Return [x, y] of the center of cell containing provided text 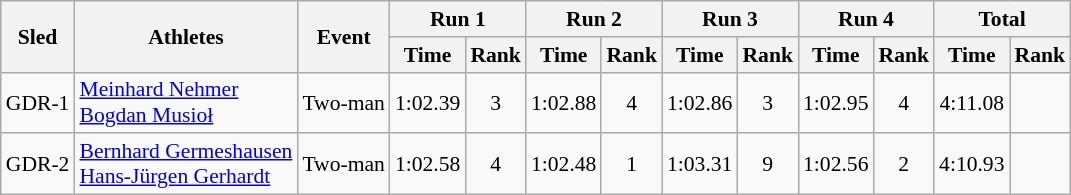
Sled [38, 36]
Total [1002, 19]
1:02.48 [564, 164]
Athletes [186, 36]
4:11.08 [972, 102]
Meinhard NehmerBogdan Musioł [186, 102]
GDR-2 [38, 164]
1:02.58 [428, 164]
1:02.39 [428, 102]
9 [768, 164]
Event [344, 36]
Run 3 [730, 19]
Run 2 [594, 19]
1:02.88 [564, 102]
GDR-1 [38, 102]
1:02.86 [700, 102]
1:02.95 [836, 102]
Run 1 [458, 19]
4:10.93 [972, 164]
1:03.31 [700, 164]
2 [904, 164]
1:02.56 [836, 164]
1 [632, 164]
Run 4 [866, 19]
Bernhard GermeshausenHans-Jürgen Gerhardt [186, 164]
